Determine the (x, y) coordinate at the center of the cell enclosing the given text.  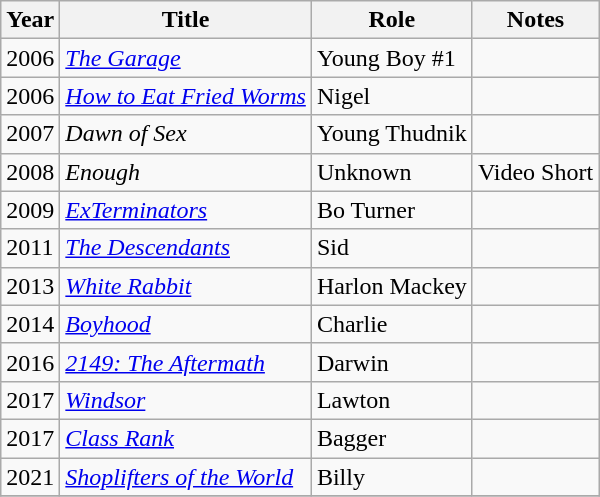
Sid (392, 248)
Bo Turner (392, 210)
2008 (30, 172)
Billy (392, 477)
Enough (186, 172)
Lawton (392, 400)
2014 (30, 324)
The Descendants (186, 248)
Video Short (535, 172)
Bagger (392, 438)
2149: The Aftermath (186, 362)
Windsor (186, 400)
The Garage (186, 58)
Role (392, 20)
2007 (30, 134)
Young Boy #1 (392, 58)
Title (186, 20)
Charlie (392, 324)
Dawn of Sex (186, 134)
Shoplifters of the World (186, 477)
2013 (30, 286)
Young Thudnik (392, 134)
How to Eat Fried Worms (186, 96)
2016 (30, 362)
Year (30, 20)
2021 (30, 477)
Harlon Mackey (392, 286)
Darwin (392, 362)
Unknown (392, 172)
ExTerminators (186, 210)
Nigel (392, 96)
Boyhood (186, 324)
2009 (30, 210)
Notes (535, 20)
Class Rank (186, 438)
White Rabbit (186, 286)
2011 (30, 248)
